For the text-containing cell, return its midpoint in [X, Y] coordinate format. 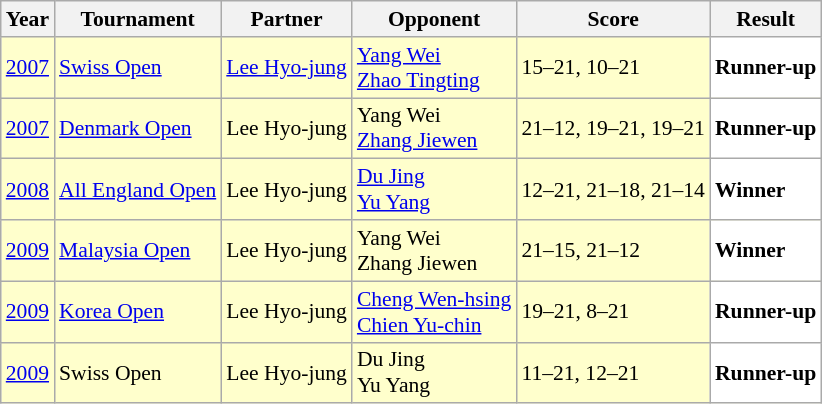
Year [28, 19]
Korea Open [138, 312]
All England Open [138, 190]
11–21, 12–21 [613, 372]
19–21, 8–21 [613, 312]
21–15, 21–12 [613, 250]
Result [766, 19]
15–21, 10–21 [613, 68]
Partner [286, 19]
Denmark Open [138, 128]
Malaysia Open [138, 250]
Yang Wei Zhao Tingting [434, 68]
Tournament [138, 19]
21–12, 19–21, 19–21 [613, 128]
12–21, 21–18, 21–14 [613, 190]
Cheng Wen-hsing Chien Yu-chin [434, 312]
Score [613, 19]
Opponent [434, 19]
2008 [28, 190]
